Search for the cell housing the specified text and yield its [x, y] center coordinate. 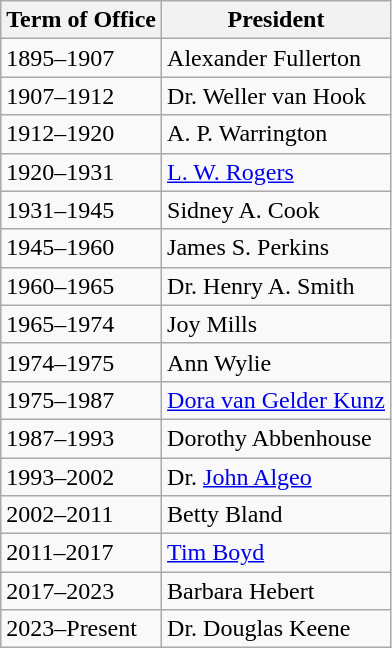
L. W. Rogers [276, 172]
1912–1920 [82, 134]
2023–Present [82, 629]
1931–1945 [82, 210]
1945–1960 [82, 248]
2017–2023 [82, 591]
1987–1993 [82, 438]
2011–2017 [82, 553]
1907–1912 [82, 96]
Ann Wylie [276, 362]
1993–2002 [82, 477]
Alexander Fullerton [276, 58]
Dr. Weller van Hook [276, 96]
Dr. John Algeo [276, 477]
Term of Office [82, 20]
President [276, 20]
2002–2011 [82, 515]
1975–1987 [82, 400]
Dora van Gelder Kunz [276, 400]
1920–1931 [82, 172]
1960–1965 [82, 286]
A. P. Warrington [276, 134]
Dr. Douglas Keene [276, 629]
1974–1975 [82, 362]
Tim Boyd [276, 553]
Dorothy Abbenhouse [276, 438]
Joy Mills [276, 324]
Betty Bland [276, 515]
1895–1907 [82, 58]
Barbara Hebert [276, 591]
Dr. Henry A. Smith [276, 286]
1965–1974 [82, 324]
James S. Perkins [276, 248]
Sidney A. Cook [276, 210]
